Pinpoint the cell where the given text exists, returning its (X, Y) midpoint coordinate. 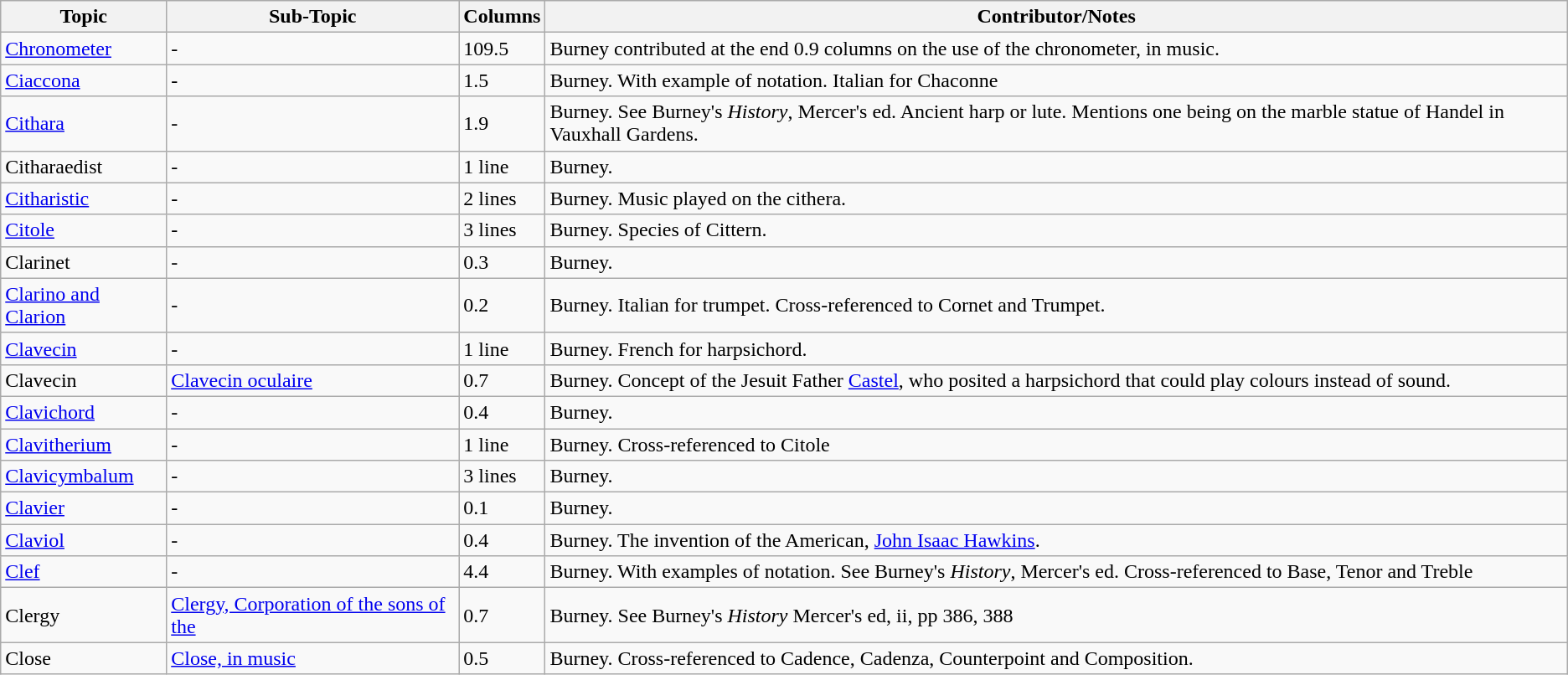
Clavitherium (84, 445)
Burney. Italian for trumpet. Cross-referenced to Cornet and Trumpet. (1056, 305)
Topic (84, 17)
Burney. See Burney's History, Mercer's ed. Ancient harp or lute. Mentions one being on the marble statue of Handel in Vauxhall Gardens. (1056, 124)
1.9 (503, 124)
109.5 (503, 49)
Burney. Cross-referenced to Citole (1056, 445)
Clergy, Corporation of the sons of the (313, 615)
Burney. With examples of notation. See Burney's History, Mercer's ed. Cross-referenced to Base, Tenor and Treble (1056, 572)
Burney. See Burney's History Mercer's ed, ii, pp 386, 388 (1056, 615)
Ciaccona (84, 80)
Close, in music (313, 658)
Clef (84, 572)
4.4 (503, 572)
Citharistic (84, 198)
Claviol (84, 540)
Close (84, 658)
Burney. Music played on the cithera. (1056, 198)
0.2 (503, 305)
Chronometer (84, 49)
1.5 (503, 80)
2 lines (503, 198)
Burney. The invention of the American, John Isaac Hawkins. (1056, 540)
Clergy (84, 615)
Burney. Species of Cittern. (1056, 230)
Burney contributed at the end 0.9 columns on the use of the chronometer, in music. (1056, 49)
Citole (84, 230)
0.3 (503, 262)
Clarinet (84, 262)
0.5 (503, 658)
Burney. Cross-referenced to Cadence, Cadenza, Counterpoint and Composition. (1056, 658)
Burney. With example of notation. Italian for Chaconne (1056, 80)
Clavicymbalum (84, 477)
Columns (503, 17)
Sub-Topic (313, 17)
Cithara (84, 124)
Burney. Concept of the Jesuit Father Castel, who posited a harpsichord that could play colours instead of sound. (1056, 380)
Clavichord (84, 412)
Clavecin oculaire (313, 380)
Contributor/Notes (1056, 17)
Clarino and Clarion (84, 305)
0.1 (503, 508)
Citharaedist (84, 167)
Burney. French for harpsichord. (1056, 348)
Clavier (84, 508)
